Search for the cell housing the specified text and yield its (X, Y) center coordinate. 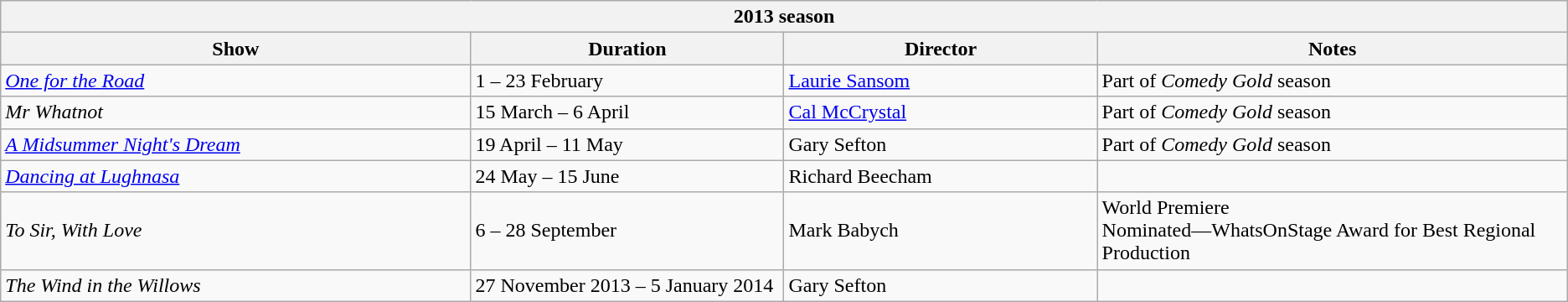
A Midsummer Night's Dream (236, 144)
Mr Whatnot (236, 112)
2013 season (784, 17)
Richard Beecham (941, 176)
Show (236, 49)
27 November 2013 – 5 January 2014 (627, 285)
Laurie Sansom (941, 81)
Notes (1332, 49)
19 April – 11 May (627, 144)
15 March – 6 April (627, 112)
Mark Babych (941, 231)
Director (941, 49)
1 – 23 February (627, 81)
One for the Road (236, 81)
To Sir, With Love (236, 231)
Dancing at Lughnasa (236, 176)
World PremiereNominated—WhatsOnStage Award for Best Regional Production (1332, 231)
Cal McCrystal (941, 112)
Duration (627, 49)
6 – 28 September (627, 231)
24 May – 15 June (627, 176)
The Wind in the Willows (236, 285)
